Capture the cell that displays the provided text and extract its (x, y) central coordinate. 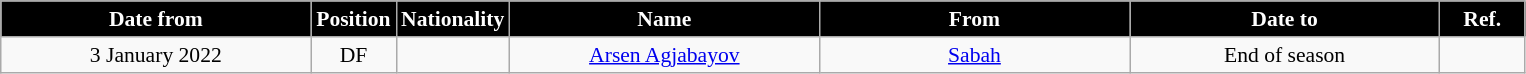
Date from (156, 19)
DF (354, 55)
End of season (1285, 55)
Nationality (452, 19)
Position (354, 19)
Date to (1285, 19)
From (974, 19)
3 January 2022 (156, 55)
Sabah (974, 55)
Arsen Agjabayov (664, 55)
Ref. (1482, 19)
Name (664, 19)
